Identify which cell holds the provided text, then report its (x, y) central coordinate. 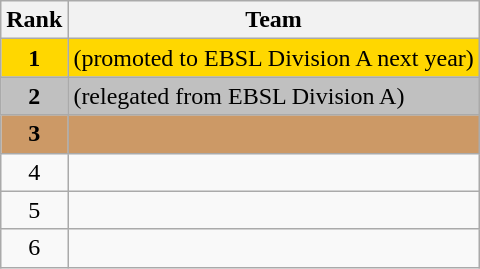
2 (34, 96)
1 (34, 58)
Team (274, 20)
6 (34, 248)
Rank (34, 20)
4 (34, 172)
3 (34, 134)
(relegated from EBSL Division A) (274, 96)
(promoted to EBSL Division A next year) (274, 58)
5 (34, 210)
